Return the (x, y) coordinate for the center point of the cell that contains the specified text.  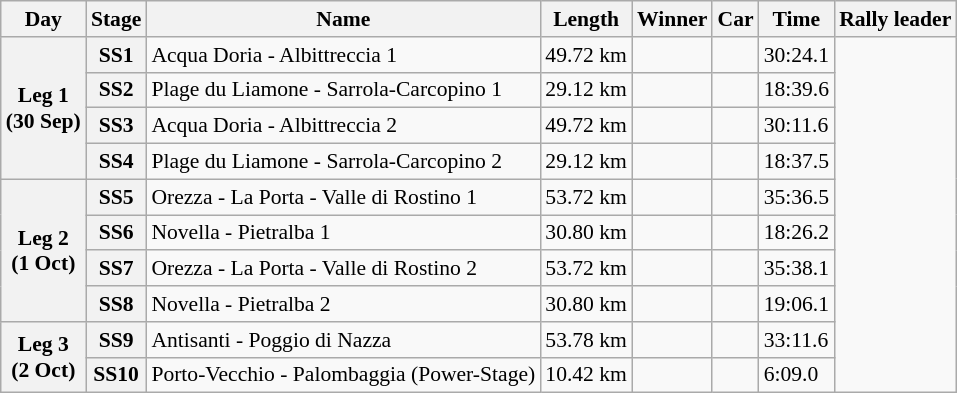
SS10 (116, 375)
SS6 (116, 233)
18:37.5 (796, 162)
Time (796, 19)
Novella - Pietralba 1 (343, 233)
30:24.1 (796, 55)
SS3 (116, 126)
Leg 3(2 Oct) (44, 358)
30:11.6 (796, 126)
6:09.0 (796, 375)
SS9 (116, 340)
Winner (672, 19)
Plage du Liamone - Sarrola-Carcopino 2 (343, 162)
18:26.2 (796, 233)
Orezza - La Porta - Valle di Rostino 1 (343, 197)
Car (735, 19)
35:38.1 (796, 269)
Name (343, 19)
Leg 1(30 Sep) (44, 108)
Leg 2(1 Oct) (44, 250)
Plage du Liamone - Sarrola-Carcopino 1 (343, 90)
Length (586, 19)
Novella - Pietralba 2 (343, 304)
19:06.1 (796, 304)
10.42 km (586, 375)
Porto-Vecchio - Palombaggia (Power-Stage) (343, 375)
SS4 (116, 162)
Rally leader (895, 19)
Day (44, 19)
SS5 (116, 197)
35:36.5 (796, 197)
33:11.6 (796, 340)
SS7 (116, 269)
Orezza - La Porta - Valle di Rostino 2 (343, 269)
Acqua Doria - Albittreccia 2 (343, 126)
18:39.6 (796, 90)
SS2 (116, 90)
Acqua Doria - Albittreccia 1 (343, 55)
Stage (116, 19)
SS1 (116, 55)
SS8 (116, 304)
Antisanti - Poggio di Nazza (343, 340)
53.78 km (586, 340)
